Detect which cell encompasses the target text, then output its (X, Y) center coordinate. 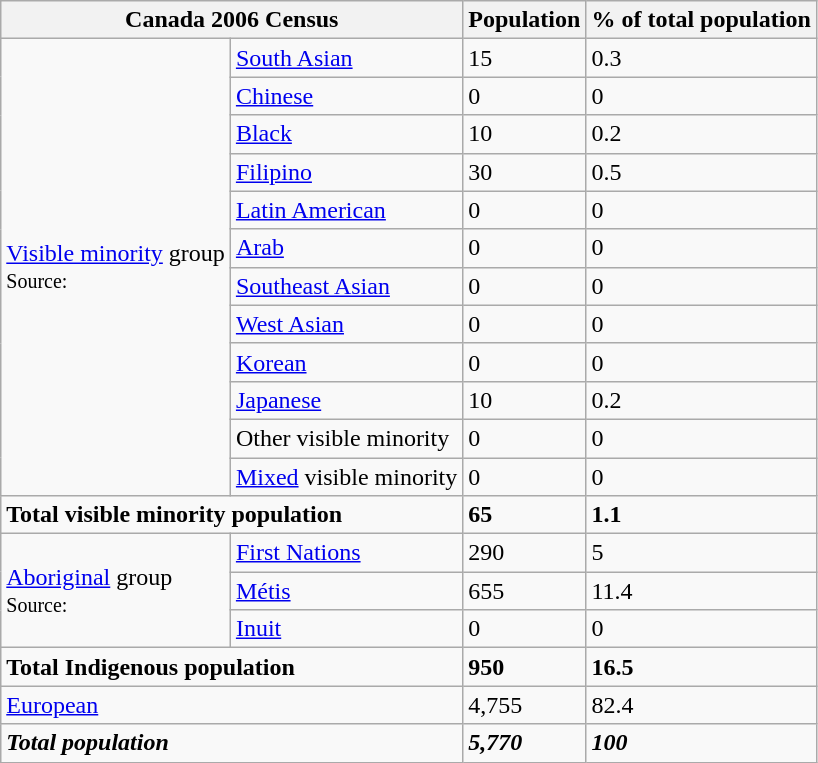
Métis (346, 591)
% of total population (701, 20)
South Asian (346, 58)
290 (524, 553)
0.5 (701, 172)
Mixed visible minority (346, 477)
Korean (346, 362)
Total Indigenous population (232, 667)
82.4 (701, 705)
Aboriginal groupSource: (116, 591)
Other visible minority (346, 438)
Latin American (346, 210)
Visible minority groupSource: (116, 268)
11.4 (701, 591)
16.5 (701, 667)
Arab (346, 248)
1.1 (701, 515)
655 (524, 591)
First Nations (346, 553)
0.3 (701, 58)
65 (524, 515)
Inuit (346, 629)
950 (524, 667)
5 (701, 553)
Japanese (346, 400)
Population (524, 20)
European (232, 705)
Canada 2006 Census (232, 20)
Southeast Asian (346, 286)
5,770 (524, 743)
West Asian (346, 324)
100 (701, 743)
Total population (232, 743)
4,755 (524, 705)
Chinese (346, 96)
30 (524, 172)
15 (524, 58)
Black (346, 134)
Total visible minority population (232, 515)
Filipino (346, 172)
